Return [x, y] of the center of cell containing provided text 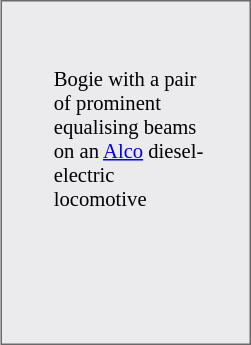
Bogie with a pair of prominent equalising beams on an Alco diesel-electric locomotive [129, 198]
